Scan for the cell matching the given text and deliver its [X, Y] coordinate at center. 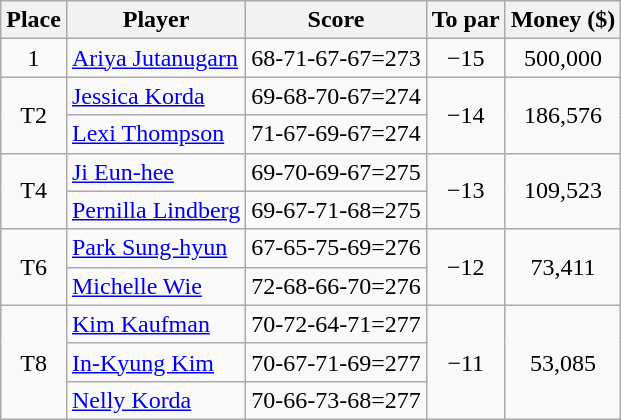
To par [466, 20]
Score [336, 20]
Michelle Wie [156, 286]
−12 [466, 267]
Pernilla Lindberg [156, 210]
Place [34, 20]
70-67-71-69=277 [336, 362]
70-72-64-71=277 [336, 324]
In-Kyung Kim [156, 362]
T6 [34, 267]
Lexi Thompson [156, 134]
53,085 [563, 362]
68-71-67-67=273 [336, 58]
500,000 [563, 58]
Money ($) [563, 20]
Ji Eun-hee [156, 172]
70-66-73-68=277 [336, 400]
109,523 [563, 191]
Player [156, 20]
186,576 [563, 115]
69-68-70-67=274 [336, 96]
T8 [34, 362]
Kim Kaufman [156, 324]
73,411 [563, 267]
71-67-69-67=274 [336, 134]
−13 [466, 191]
T4 [34, 191]
Park Sung-hyun [156, 248]
Ariya Jutanugarn [156, 58]
69-67-71-68=275 [336, 210]
Nelly Korda [156, 400]
72-68-66-70=276 [336, 286]
−14 [466, 115]
1 [34, 58]
−15 [466, 58]
T2 [34, 115]
67-65-75-69=276 [336, 248]
69-70-69-67=275 [336, 172]
Jessica Korda [156, 96]
−11 [466, 362]
